Extract the (x, y) coordinate from the center of the cell holding the provided text.  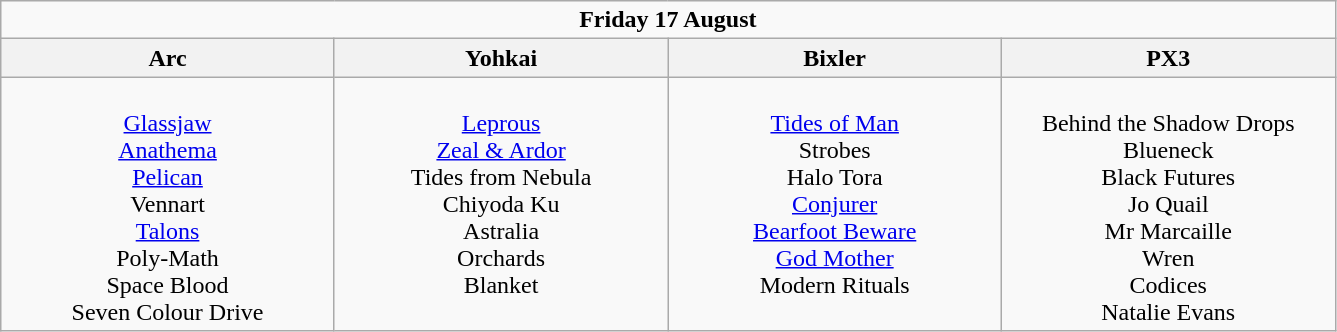
Leprous Zeal & Ardor Tides from Nebula Chiyoda Ku Astralia Orchards Blanket (501, 204)
Yohkai (501, 58)
Friday 17 August (668, 20)
PX3 (1168, 58)
Glassjaw Anathema Pelican Vennart Talons Poly-Math Space Blood Seven Colour Drive (168, 204)
Arc (168, 58)
Bixler (835, 58)
Behind the Shadow Drops Blueneck Black Futures Jo Quail Mr Marcaille Wren Codices Natalie Evans (1168, 204)
Tides of Man Strobes Halo Tora Conjurer Bearfoot Beware God Mother Modern Rituals (835, 204)
